Scan for the cell matching the given text and deliver its (X, Y) coordinate at center. 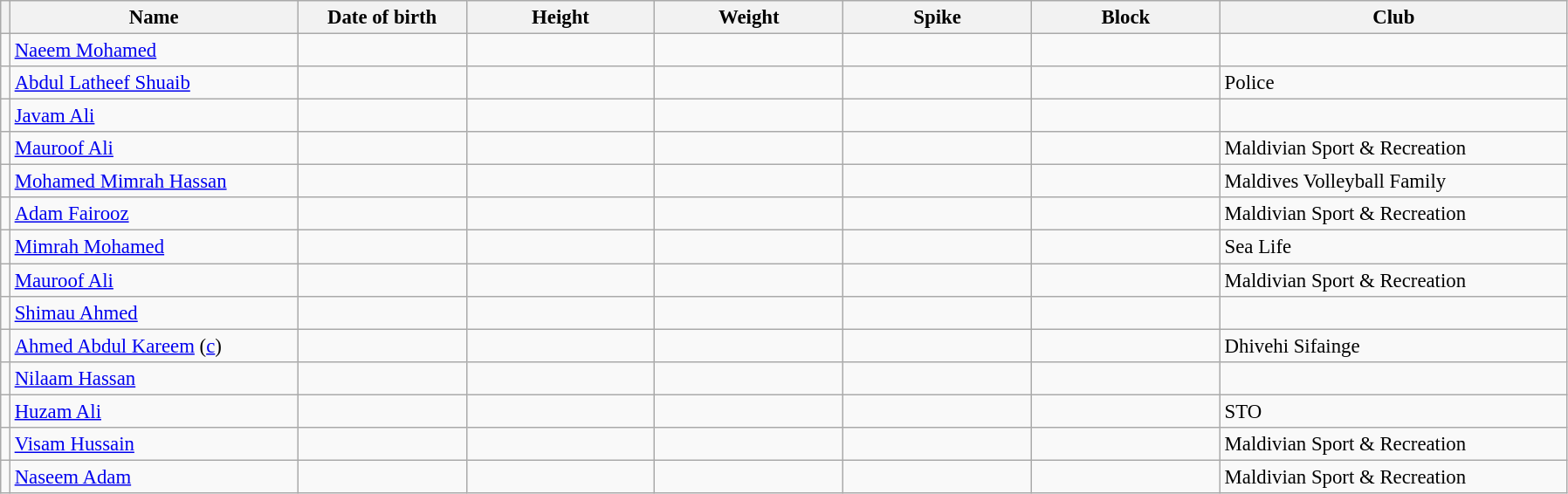
Height (560, 17)
Dhivehi Sifainge (1393, 346)
Javam Ali (154, 116)
Abdul Latheef Shuaib (154, 83)
Nilaam Hassan (154, 378)
STO (1393, 411)
Police (1393, 83)
Shimau Ahmed (154, 312)
Weight (749, 17)
Huzam Ali (154, 411)
Spike (938, 17)
Maldives Volleyball Family (1393, 182)
Date of birth (382, 17)
Block (1125, 17)
Naseem Adam (154, 477)
Name (154, 17)
Naeem Mohamed (154, 51)
Adam Fairooz (154, 214)
Sea Life (1393, 247)
Mohamed Mimrah Hassan (154, 182)
Visam Hussain (154, 444)
Club (1393, 17)
Mimrah Mohamed (154, 247)
Ahmed Abdul Kareem (c) (154, 346)
